Search for the cell housing the specified text and yield its (x, y) center coordinate. 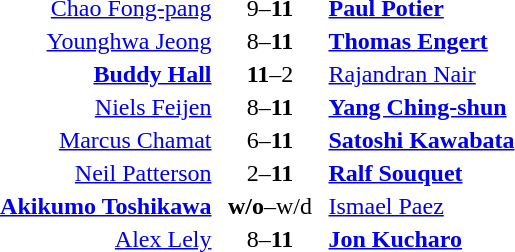
w/o–w/d (270, 206)
6–11 (270, 140)
11–2 (270, 74)
2–11 (270, 173)
